Output the (X, Y) coordinate of the center of the cell containing the given text.  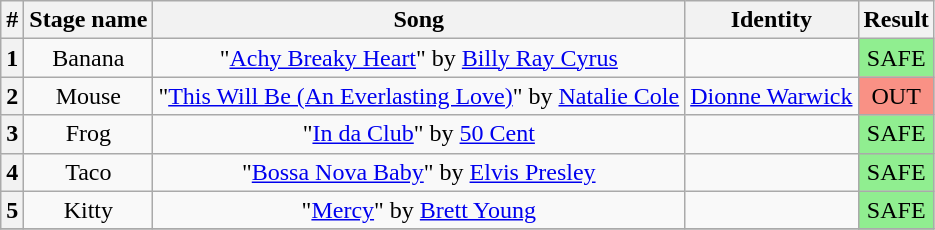
"Bossa Nova Baby" by Elvis Presley (419, 172)
# (12, 20)
Frog (88, 134)
2 (12, 96)
"In da Club" by 50 Cent (419, 134)
Identity (772, 20)
Result (896, 20)
Mouse (88, 96)
OUT (896, 96)
"Mercy" by Brett Young (419, 210)
"Achy Breaky Heart" by Billy Ray Cyrus (419, 58)
"This Will Be (An Everlasting Love)" by Natalie Cole (419, 96)
Stage name (88, 20)
5 (12, 210)
Taco (88, 172)
4 (12, 172)
Dionne Warwick (772, 96)
Song (419, 20)
1 (12, 58)
Kitty (88, 210)
3 (12, 134)
Banana (88, 58)
